Find where the given text appears and provide that cell's center as (X, Y) coordinate. 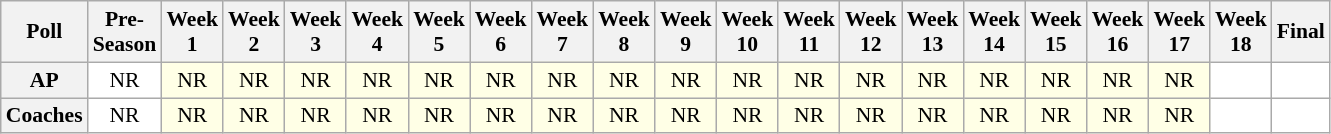
Week18 (1241, 32)
Week1 (192, 32)
Week13 (933, 32)
Week5 (439, 32)
Week6 (501, 32)
Final (1301, 32)
Week11 (809, 32)
Week14 (994, 32)
Coaches (44, 116)
Week9 (686, 32)
Week7 (562, 32)
Week17 (1179, 32)
Poll (44, 32)
Week3 (316, 32)
Week12 (871, 32)
Week16 (1118, 32)
Week10 (748, 32)
Week15 (1056, 32)
Week2 (254, 32)
Pre-Season (125, 32)
Week8 (624, 32)
AP (44, 80)
Week4 (377, 32)
